Pinpoint the cell where the given text exists, returning its [x, y] midpoint coordinate. 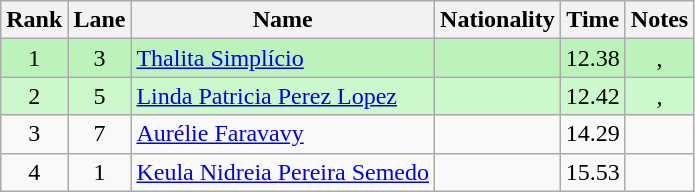
Nationality [498, 20]
4 [34, 172]
Time [592, 20]
Keula Nidreia Pereira Semedo [283, 172]
Name [283, 20]
2 [34, 96]
Rank [34, 20]
14.29 [592, 134]
15.53 [592, 172]
7 [100, 134]
Aurélie Faravavy [283, 134]
Linda Patricia Perez Lopez [283, 96]
12.42 [592, 96]
Thalita Simplício [283, 58]
Notes [659, 20]
Lane [100, 20]
5 [100, 96]
12.38 [592, 58]
